Determine the (x, y) coordinate at the center of the cell enclosing the given text.  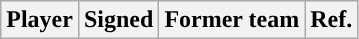
Ref. (332, 20)
Signed (118, 20)
Player (40, 20)
Former team (232, 20)
